Identify which cell holds the provided text, then report its (x, y) central coordinate. 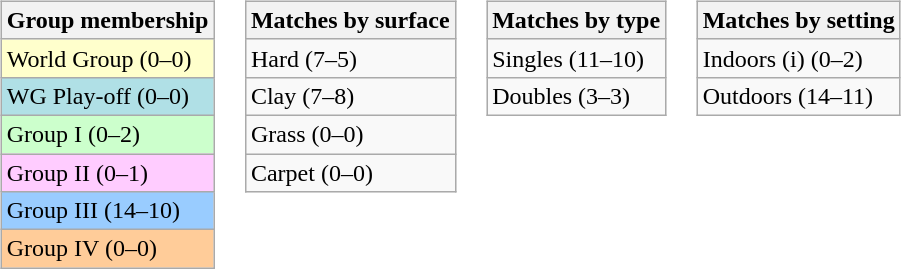
Group IV (0–0) (108, 249)
Group II (0–1) (108, 173)
Carpet (0–0) (350, 173)
Clay (7–8) (350, 96)
Group I (0–2) (108, 134)
Matches by type (576, 20)
WG Play-off (0–0) (108, 96)
Matches by surface (350, 20)
Outdoors (14–11) (798, 96)
Doubles (3–3) (576, 96)
Group III (14–10) (108, 211)
Matches by setting (798, 20)
Group membership (108, 20)
Grass (0–0) (350, 134)
World Group (0–0) (108, 58)
Singles (11–10) (576, 58)
Hard (7–5) (350, 58)
Indoors (i) (0–2) (798, 58)
